For the text-containing cell, return its midpoint in (x, y) coordinate format. 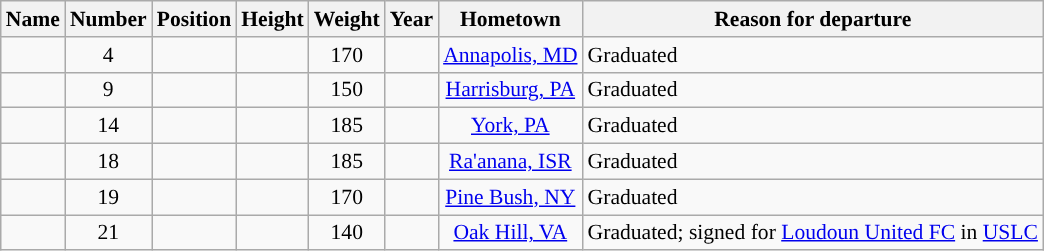
21 (108, 233)
Ra'anana, ISR (510, 162)
Number (108, 19)
Oak Hill, VA (510, 233)
9 (108, 90)
Graduated; signed for Loudoun United FC in USLC (813, 233)
Hometown (510, 19)
14 (108, 126)
19 (108, 197)
18 (108, 162)
Height (272, 19)
140 (347, 233)
Position (194, 19)
Reason for departure (813, 19)
Weight (347, 19)
Name (33, 19)
Harrisburg, PA (510, 90)
4 (108, 55)
Year (412, 19)
York, PA (510, 126)
Pine Bush, NY (510, 197)
Annapolis, MD (510, 55)
150 (347, 90)
